For the text-containing cell, return its midpoint in (x, y) coordinate format. 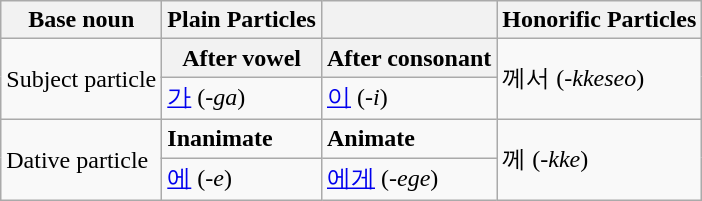
Inanimate (242, 138)
께 (-kke) (600, 160)
Base noun (82, 20)
Plain Particles (242, 20)
에 (-e) (242, 180)
After vowel (242, 58)
가 (-ga) (242, 98)
Animate (408, 138)
에게 (-ege) (408, 180)
Honorific Particles (600, 20)
After consonant (408, 58)
Subject particle (82, 80)
께서 (-kkeseo) (600, 80)
이 (-i) (408, 98)
Dative particle (82, 160)
